Find where the given text appears and provide that cell's center as [X, Y] coordinate. 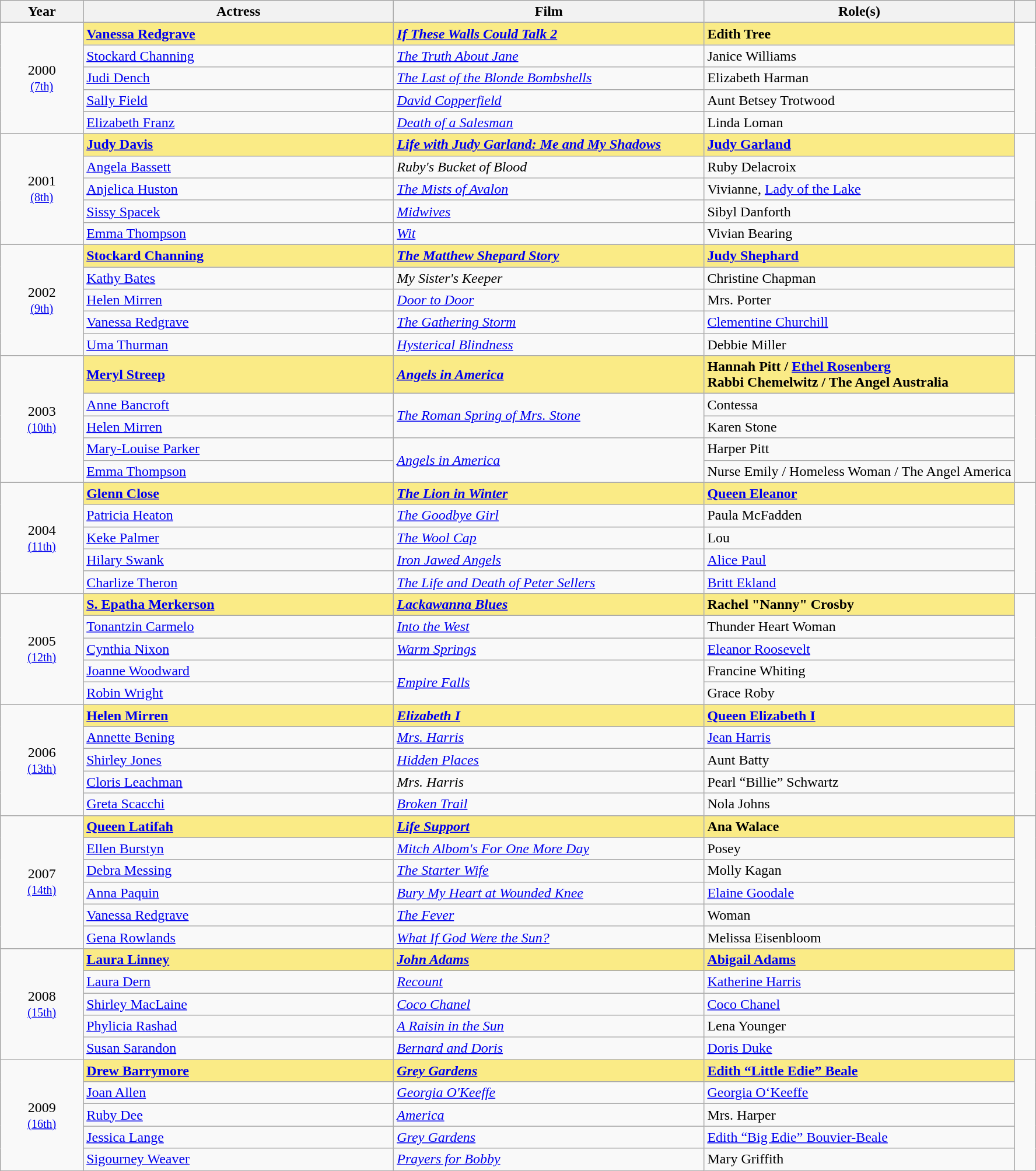
Georgia O‘Keeffe [859, 1093]
2008(15th) [42, 1004]
Susan Sarandon [239, 1049]
Abigail Adams [859, 959]
Role(s) [859, 12]
Ruby's Bucket of Blood [549, 167]
Judy Garland [859, 145]
Paula McFadden [859, 516]
Mary-Louise Parker [239, 449]
Mrs. Porter [859, 300]
Shirley Jones [239, 760]
Contessa [859, 405]
2006(13th) [42, 760]
Sibyl Danforth [859, 211]
Iron Jawed Angels [549, 560]
The Life and Death of Peter Sellers [549, 582]
Hilary Swank [239, 560]
2003(10th) [42, 419]
Anjelica Huston [239, 189]
Pearl “Billie” Schwartz [859, 782]
The Lion in Winter [549, 493]
Bernard and Doris [549, 1049]
Life Support [549, 826]
Death of a Salesman [549, 122]
Anne Bancroft [239, 405]
2007(14th) [42, 882]
Glenn Close [239, 493]
Laura Linney [239, 959]
Posey [859, 849]
Empire Falls [549, 682]
Ana Walace [859, 826]
Vivian Bearing [859, 233]
Debbie Miller [859, 345]
Recount [549, 981]
A Raisin in the Sun [549, 1026]
America [549, 1115]
David Copperfield [549, 100]
Lena Younger [859, 1026]
Hidden Places [549, 760]
Debra Messing [239, 871]
2004(11th) [42, 538]
Edith “Big Edie” Bouvier-Beale [859, 1137]
Greta Scacchi [239, 804]
Nola Johns [859, 804]
Eleanor Roosevelt [859, 649]
Queen Elizabeth I [859, 716]
Cynthia Nixon [239, 649]
Sally Field [239, 100]
Laura Dern [239, 981]
Aunt Batty [859, 760]
The Gathering Storm [549, 322]
Robin Wright [239, 693]
Rachel "Nanny" Crosby [859, 604]
The Roman Spring of Mrs. Stone [549, 416]
Linda Loman [859, 122]
2005(12th) [42, 648]
Into the West [549, 626]
Meryl Streep [239, 374]
2002(9th) [42, 300]
Life with Judy Garland: Me and My Shadows [549, 145]
2000(7th) [42, 78]
Judi Dench [239, 78]
Queen Latifah [239, 826]
Alice Paul [859, 560]
The Starter Wife [549, 871]
Vivianne, Lady of the Lake [859, 189]
Mrs. Harper [859, 1115]
Hannah Pitt / Ethel Rosenberg Rabbi Chemelwitz / The Angel Australia [859, 374]
Patricia Heaton [239, 516]
Judy Shephard [859, 255]
Door to Door [549, 300]
Judy Davis [239, 145]
Harper Pitt [859, 449]
Sissy Spacek [239, 211]
Anna Paquin [239, 893]
Joan Allen [239, 1093]
The Fever [549, 915]
Charlize Theron [239, 582]
2001(8th) [42, 189]
Midwives [549, 211]
Georgia O'Keeffe [549, 1093]
The Goodbye Girl [549, 516]
Jessica Lange [239, 1137]
Karen Stone [859, 427]
Janice Williams [859, 56]
Keke Palmer [239, 538]
Melissa Eisenbloom [859, 937]
Joanne Woodward [239, 671]
Cloris Leachman [239, 782]
Woman [859, 915]
Lackawanna Blues [549, 604]
Britt Ekland [859, 582]
Elaine Goodale [859, 893]
Lou [859, 538]
Angela Bassett [239, 167]
Prayers for Bobby [549, 1159]
Sigourney Weaver [239, 1159]
Elizabeth Harman [859, 78]
Edith “Little Edie” Beale [859, 1071]
Queen Eleanor [859, 493]
Warm Springs [549, 649]
Ruby Delacroix [859, 167]
Bury My Heart at Wounded Knee [549, 893]
S. Epatha Merkerson [239, 604]
Molly Kagan [859, 871]
Wit [549, 233]
Doris Duke [859, 1049]
Actress [239, 12]
Ellen Burstyn [239, 849]
The Matthew Shepard Story [549, 255]
Katherine Harris [859, 981]
Year [42, 12]
Thunder Heart Woman [859, 626]
What If God Were the Sun? [549, 937]
Kathy Bates [239, 278]
Aunt Betsey Trotwood [859, 100]
The Truth About Jane [549, 56]
Elizabeth I [549, 716]
Gena Rowlands [239, 937]
Shirley MacLaine [239, 1004]
Broken Trail [549, 804]
The Wool Cap [549, 538]
Uma Thurman [239, 345]
2009(16th) [42, 1115]
Phylicia Rashad [239, 1026]
Francine Whiting [859, 671]
Ruby Dee [239, 1115]
The Last of the Blonde Bombshells [549, 78]
The Mists of Avalon [549, 189]
Mitch Albom's For One More Day [549, 849]
My Sister's Keeper [549, 278]
Tonantzin Carmelo [239, 626]
Annette Bening [239, 738]
Elizabeth Franz [239, 122]
Clementine Churchill [859, 322]
Hysterical Blindness [549, 345]
If These Walls Could Talk 2 [549, 34]
Mary Griffith [859, 1159]
Jean Harris [859, 738]
Grace Roby [859, 693]
Nurse Emily / Homeless Woman / The Angel America [859, 471]
Christine Chapman [859, 278]
John Adams [549, 959]
Film [549, 12]
Drew Barrymore [239, 1071]
Edith Tree [859, 34]
